Determine the [x, y] coordinate at the center of the cell enclosing the given text.  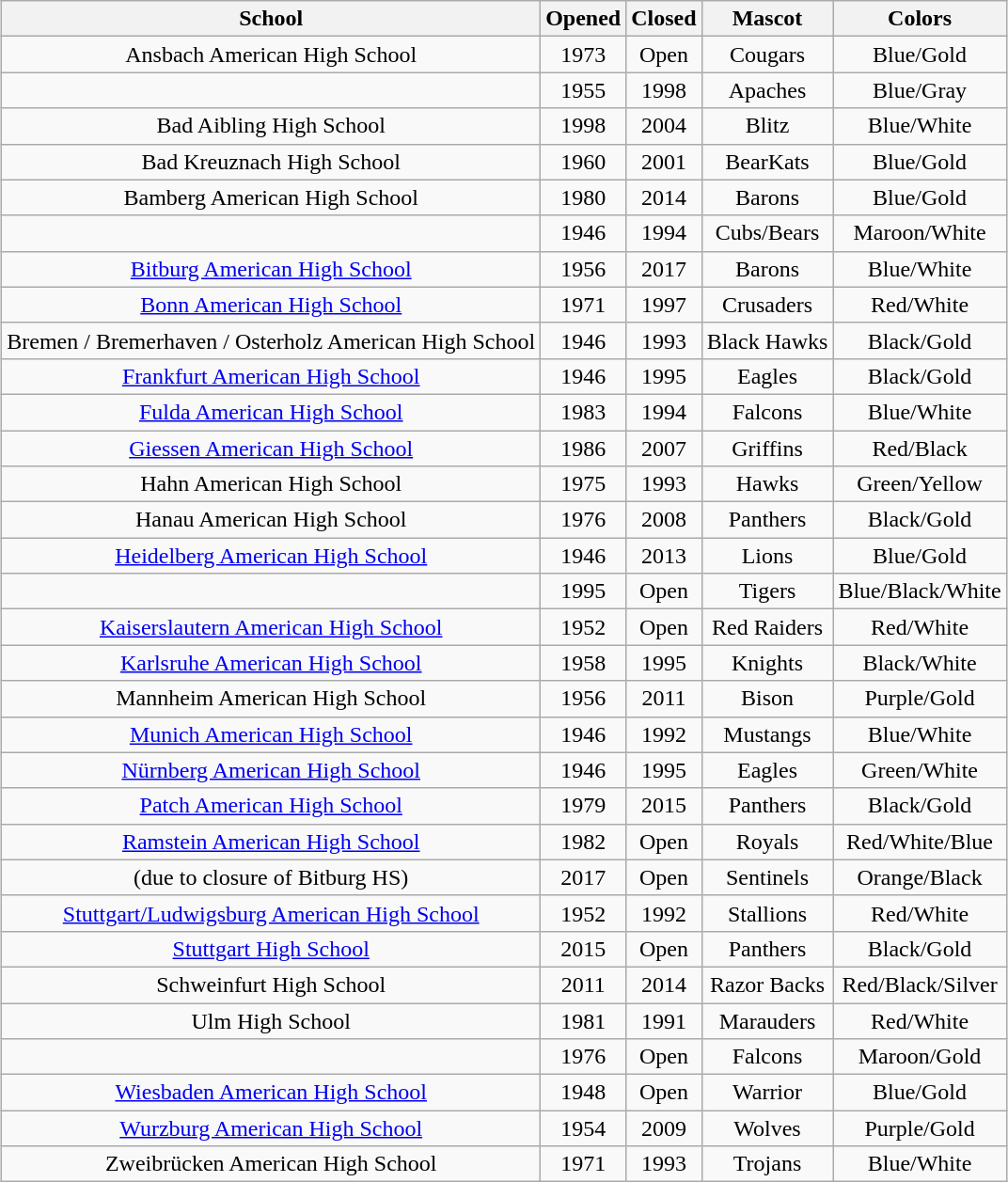
1973 [583, 55]
2004 [664, 126]
Colors [920, 19]
1979 [583, 806]
Orange/Black [920, 877]
2013 [664, 556]
Bad Kreuznach High School [271, 162]
Stuttgart High School [271, 949]
Black/White [920, 663]
Tigers [767, 591]
Giessen American High School [271, 449]
2009 [664, 1128]
Munich American High School [271, 734]
Nürnberg American High School [271, 770]
Trojans [767, 1164]
Black Hawks [767, 340]
Apaches [767, 90]
Green/White [920, 770]
Lions [767, 556]
Red Raiders [767, 627]
Hahn American High School [271, 484]
2001 [664, 162]
Mascot [767, 19]
Hanau American High School [271, 520]
Marauders [767, 1020]
1958 [583, 663]
Green/Yellow [920, 484]
1991 [664, 1020]
Bonn American High School [271, 305]
Crusaders [767, 305]
Maroon/Gold [920, 1057]
Zweibrücken American High School [271, 1164]
Ulm High School [271, 1020]
Sentinels [767, 877]
Schweinfurt High School [271, 985]
Maroon/White [920, 233]
Wurzburg American High School [271, 1128]
Stallions [767, 913]
Ansbach American High School [271, 55]
Bamberg American High School [271, 197]
Ramstein American High School [271, 842]
Wiesbaden American High School [271, 1093]
Griffins [767, 449]
Cougars [767, 55]
Knights [767, 663]
1983 [583, 412]
(due to closure of Bitburg HS) [271, 877]
Kaiserslautern American High School [271, 627]
Cubs/Bears [767, 233]
Bison [767, 699]
2008 [664, 520]
Bremen / Bremerhaven / Osterholz American High School [271, 340]
Stuttgart/Ludwigsburg American High School [271, 913]
2007 [664, 449]
1986 [583, 449]
Heidelberg American High School [271, 556]
Mustangs [767, 734]
Closed [664, 19]
1975 [583, 484]
1948 [583, 1093]
Razor Backs [767, 985]
1960 [583, 162]
Opened [583, 19]
Mannheim American High School [271, 699]
1954 [583, 1128]
1997 [664, 305]
1955 [583, 90]
BearKats [767, 162]
Blue/Black/White [920, 591]
Warrior [767, 1093]
Bad Aibling High School [271, 126]
School [271, 19]
Red/Black/Silver [920, 985]
1982 [583, 842]
Wolves [767, 1128]
Blitz [767, 126]
Royals [767, 842]
Hawks [767, 484]
Karlsruhe American High School [271, 663]
1981 [583, 1020]
Fulda American High School [271, 412]
Red/White/Blue [920, 842]
Blue/Gray [920, 90]
Patch American High School [271, 806]
Bitburg American High School [271, 269]
Frankfurt American High School [271, 376]
1980 [583, 197]
Red/Black [920, 449]
